For the text-containing cell, return its midpoint in (x, y) coordinate format. 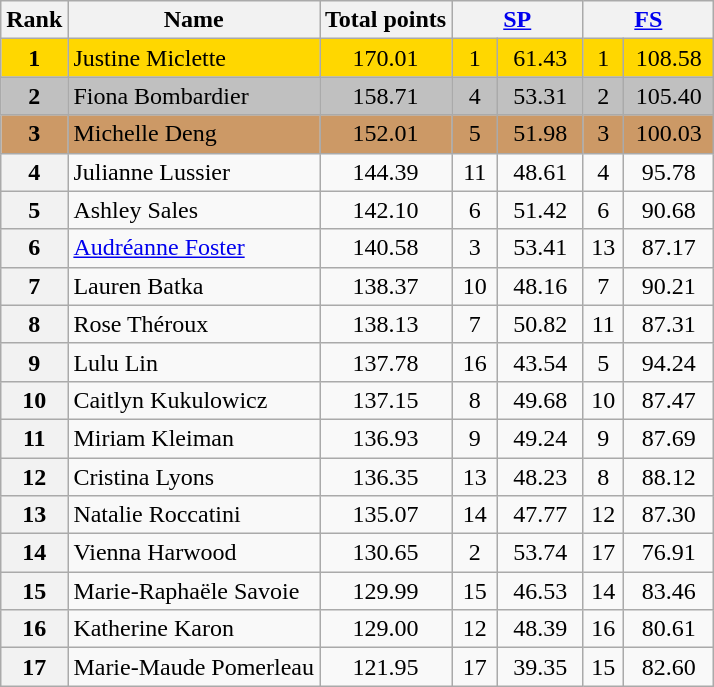
51.98 (540, 134)
53.31 (540, 96)
87.31 (669, 324)
138.37 (386, 286)
51.42 (540, 210)
Katherine Karon (194, 629)
90.21 (669, 286)
53.74 (540, 553)
137.15 (386, 400)
Caitlyn Kukulowicz (194, 400)
53.41 (540, 248)
108.58 (669, 58)
49.24 (540, 438)
Fiona Bombardier (194, 96)
87.69 (669, 438)
Name (194, 20)
138.13 (386, 324)
83.46 (669, 591)
80.61 (669, 629)
46.53 (540, 591)
48.23 (540, 477)
105.40 (669, 96)
Natalie Roccatini (194, 515)
140.58 (386, 248)
130.65 (386, 553)
47.77 (540, 515)
Lauren Batka (194, 286)
Rank (34, 20)
FS (648, 20)
158.71 (386, 96)
121.95 (386, 667)
Justine Miclette (194, 58)
90.68 (669, 210)
136.93 (386, 438)
Lulu Lin (194, 362)
Marie-Maude Pomerleau (194, 667)
135.07 (386, 515)
Marie-Raphaële Savoie (194, 591)
144.39 (386, 172)
95.78 (669, 172)
39.35 (540, 667)
Total points (386, 20)
142.10 (386, 210)
Ashley Sales (194, 210)
87.47 (669, 400)
Rose Théroux (194, 324)
Julianne Lussier (194, 172)
48.16 (540, 286)
129.00 (386, 629)
87.17 (669, 248)
100.03 (669, 134)
43.54 (540, 362)
152.01 (386, 134)
Audréanne Foster (194, 248)
94.24 (669, 362)
48.61 (540, 172)
Michelle Deng (194, 134)
61.43 (540, 58)
137.78 (386, 362)
49.68 (540, 400)
129.99 (386, 591)
48.39 (540, 629)
87.30 (669, 515)
136.35 (386, 477)
170.01 (386, 58)
76.91 (669, 553)
82.60 (669, 667)
88.12 (669, 477)
Cristina Lyons (194, 477)
50.82 (540, 324)
SP (518, 20)
Vienna Harwood (194, 553)
Miriam Kleiman (194, 438)
